Identify which cell holds the provided text, then report its (x, y) central coordinate. 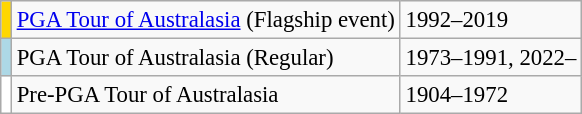
1992–2019 (490, 20)
1973–1991, 2022– (490, 58)
PGA Tour of Australasia (Regular) (206, 58)
1904–1972 (490, 95)
Pre-PGA Tour of Australasia (206, 95)
PGA Tour of Australasia (Flagship event) (206, 20)
